Determine the [X, Y] coordinate at the center of the cell enclosing the given text.  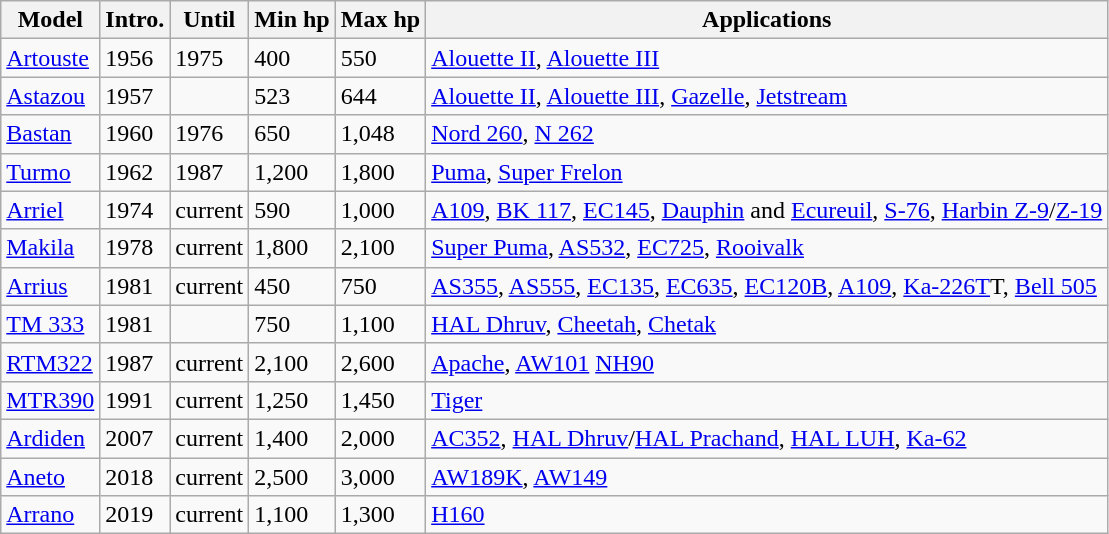
2018 [135, 477]
1,250 [292, 400]
Arrius [50, 286]
1,450 [380, 400]
TM 333 [50, 324]
590 [292, 210]
2007 [135, 438]
400 [292, 58]
450 [292, 286]
2,000 [380, 438]
Apache, AW101 NH90 [767, 362]
1974 [135, 210]
550 [380, 58]
H160 [767, 515]
AW189K, AW149 [767, 477]
Turmo [50, 172]
1962 [135, 172]
2,500 [292, 477]
3,000 [380, 477]
2,600 [380, 362]
1957 [135, 96]
Arrano [50, 515]
Max hp [380, 20]
AS355, AS555, EC135, EC635, EC120B, A109, Ka-226TT, Bell 505 [767, 286]
Intro. [135, 20]
Until [210, 20]
Ardiden [50, 438]
AC352, HAL Dhruv/HAL Prachand, HAL LUH, Ka-62 [767, 438]
1,200 [292, 172]
Makila [50, 248]
Alouette II, Alouette III [767, 58]
650 [292, 134]
Tiger [767, 400]
1978 [135, 248]
523 [292, 96]
Applications [767, 20]
1956 [135, 58]
HAL Dhruv, Cheetah, Chetak [767, 324]
1,048 [380, 134]
Artouste [50, 58]
MTR390 [50, 400]
Alouette II, Alouette III, Gazelle, Jetstream [767, 96]
RTM322 [50, 362]
Aneto [50, 477]
1976 [210, 134]
1975 [210, 58]
1,000 [380, 210]
Puma, Super Frelon [767, 172]
1991 [135, 400]
Astazou [50, 96]
Bastan [50, 134]
1960 [135, 134]
Nord 260, N 262 [767, 134]
Min hp [292, 20]
1,400 [292, 438]
644 [380, 96]
1,300 [380, 515]
A109, BK 117, EC145, Dauphin and Ecureuil, S-76, Harbin Z-9/Z-19 [767, 210]
Arriel [50, 210]
Super Puma, AS532, EC725, Rooivalk [767, 248]
Model [50, 20]
2019 [135, 515]
